Scan for the cell matching the given text and deliver its [X, Y] coordinate at center. 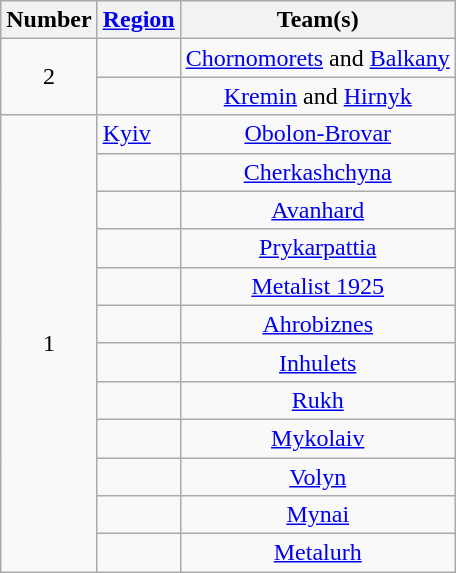
Team(s) [318, 20]
1 [49, 344]
Ahrobiznes [318, 324]
Kremin and Hirnyk [318, 96]
Obolon-Brovar [318, 134]
Avanhard [318, 210]
Chornomorets and Balkany [318, 58]
Rukh [318, 400]
Metalist 1925 [318, 286]
Inhulets [318, 362]
Mynai [318, 515]
Metalurh [318, 553]
Region [138, 20]
Mykolaiv [318, 438]
Prykarpattia [318, 248]
Number [49, 20]
Cherkashchyna [318, 172]
Kyiv [138, 134]
2 [49, 77]
Volyn [318, 477]
